Determine the [x, y] coordinate at the center of the cell enclosing the given text.  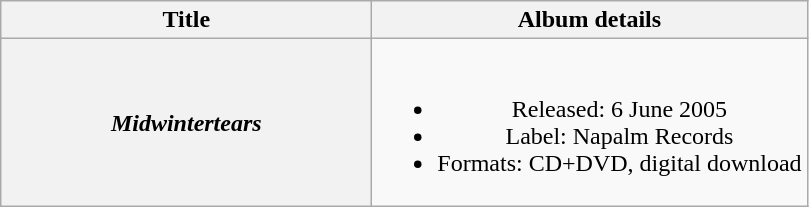
Midwintertears [186, 122]
Album details [590, 20]
Released: 6 June 2005Label: Napalm RecordsFormats: CD+DVD, digital download [590, 122]
Title [186, 20]
